Determine the (X, Y) coordinate at the center of the cell enclosing the given text.  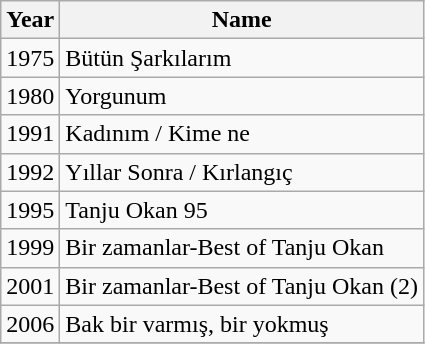
Bak bir varmış, bir yokmuş (242, 324)
1992 (30, 172)
2006 (30, 324)
2001 (30, 286)
Year (30, 20)
Bir zamanlar-Best of Tanju Okan (242, 248)
Bir zamanlar-Best of Tanju Okan (2) (242, 286)
Bütün Şarkılarım (242, 58)
Yıllar Sonra / Kırlangıç (242, 172)
Kadınım / Kime ne (242, 134)
Yorgunum (242, 96)
Name (242, 20)
1980 (30, 96)
1995 (30, 210)
Tanju Okan 95 (242, 210)
1991 (30, 134)
1999 (30, 248)
1975 (30, 58)
